Determine the (x, y) coordinate at the center of the cell enclosing the given text.  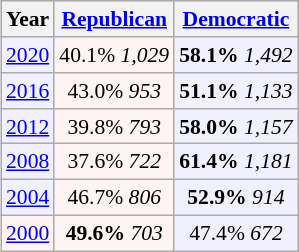
2016 (28, 91)
2000 (28, 233)
51.1% 1,133 (236, 91)
2012 (28, 126)
52.9% 914 (236, 197)
49.6% 703 (114, 233)
40.1% 1,029 (114, 55)
2008 (28, 162)
Republican (114, 19)
47.4% 672 (236, 233)
39.8% 793 (114, 126)
46.7% 806 (114, 197)
58.0% 1,157 (236, 126)
58.1% 1,492 (236, 55)
37.6% 722 (114, 162)
2004 (28, 197)
61.4% 1,181 (236, 162)
2020 (28, 55)
Democratic (236, 19)
Year (28, 19)
43.0% 953 (114, 91)
